Locate the cell with the specified text and output its (x, y) center coordinate. 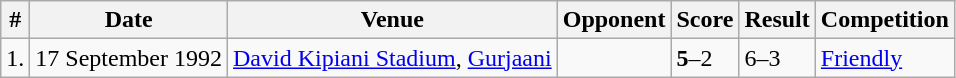
David Kipiani Stadium, Gurjaani (393, 58)
Score (705, 20)
Venue (393, 20)
Opponent (614, 20)
# (16, 20)
Friendly (884, 58)
5–2 (705, 58)
17 September 1992 (129, 58)
1. (16, 58)
Competition (884, 20)
Result (777, 20)
6–3 (777, 58)
Date (129, 20)
